Detect which cell encompasses the target text, then output its [x, y] center coordinate. 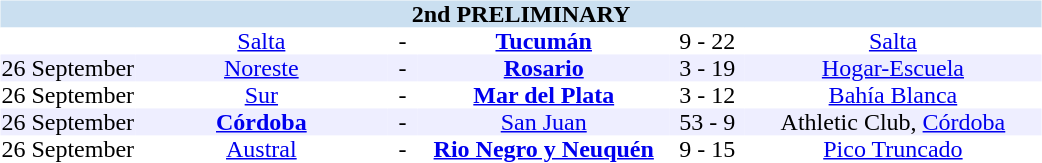
Mar del Plata [544, 96]
Hogar-Escuela [892, 68]
9 - 22 [707, 42]
3 - 12 [707, 96]
Rosario [544, 68]
Bahía Blanca [892, 96]
9 - 15 [707, 150]
2nd PRELIMINARY [520, 14]
Pico Truncado [892, 150]
Noreste [262, 68]
Sur [262, 96]
Athletic Club, Córdoba [892, 122]
San Juan [544, 122]
Austral [262, 150]
Rio Negro y Neuquén [544, 150]
Tucumán [544, 42]
53 - 9 [707, 122]
Córdoba [262, 122]
3 - 19 [707, 68]
